Capture the cell that displays the provided text and extract its (X, Y) central coordinate. 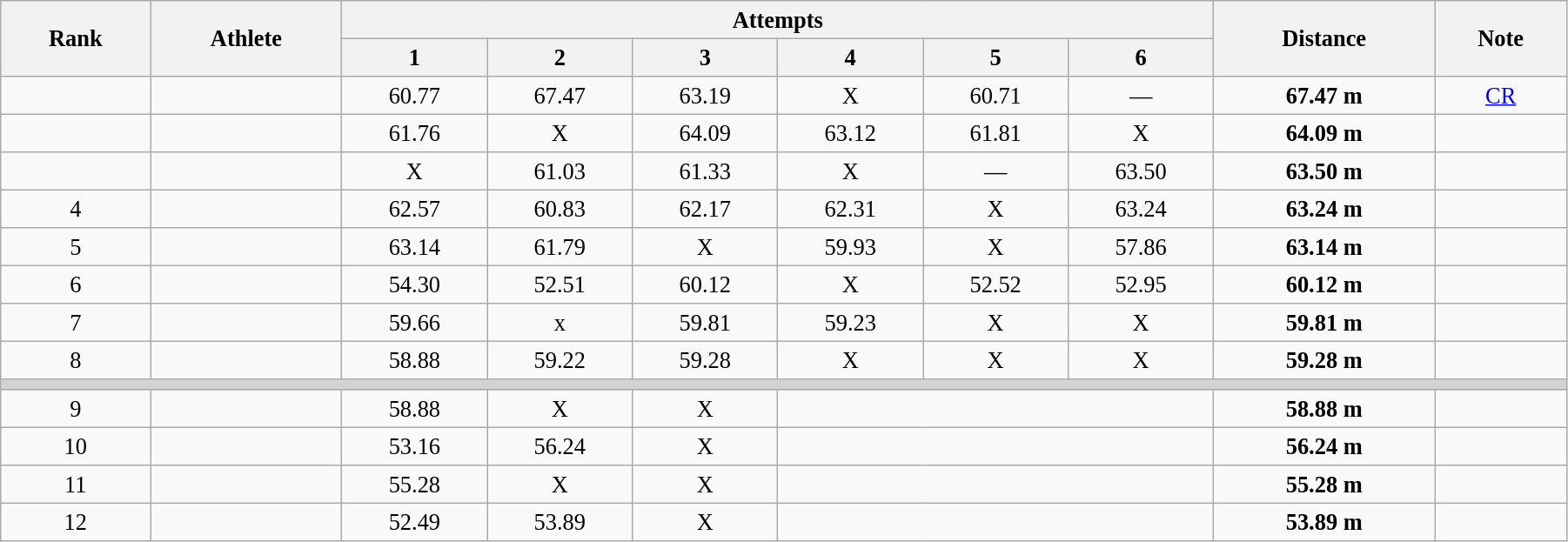
63.50 m (1324, 171)
67.47 m (1324, 95)
60.71 (995, 95)
CR (1501, 95)
59.23 (851, 323)
53.89 (560, 522)
57.86 (1142, 247)
63.19 (705, 95)
61.03 (560, 171)
Attempts (778, 19)
52.49 (414, 522)
Athlete (246, 38)
Note (1501, 38)
61.79 (560, 247)
58.88 m (1324, 409)
64.09 (705, 133)
53.16 (414, 446)
59.28 m (1324, 360)
62.57 (414, 209)
59.28 (705, 360)
59.81 m (1324, 323)
52.95 (1142, 284)
55.28 (414, 485)
63.24 m (1324, 209)
11 (76, 485)
54.30 (414, 284)
63.24 (1142, 209)
62.31 (851, 209)
61.33 (705, 171)
59.66 (414, 323)
3 (705, 57)
55.28 m (1324, 485)
61.81 (995, 133)
1 (414, 57)
59.93 (851, 247)
60.83 (560, 209)
8 (76, 360)
67.47 (560, 95)
59.22 (560, 360)
56.24 (560, 446)
10 (76, 446)
63.14 m (1324, 247)
63.50 (1142, 171)
9 (76, 409)
52.52 (995, 284)
63.14 (414, 247)
Rank (76, 38)
Distance (1324, 38)
63.12 (851, 133)
60.77 (414, 95)
2 (560, 57)
59.81 (705, 323)
56.24 m (1324, 446)
64.09 m (1324, 133)
62.17 (705, 209)
60.12 (705, 284)
53.89 m (1324, 522)
52.51 (560, 284)
60.12 m (1324, 284)
12 (76, 522)
7 (76, 323)
x (560, 323)
61.76 (414, 133)
